Return (X, Y) of the center of cell containing provided text 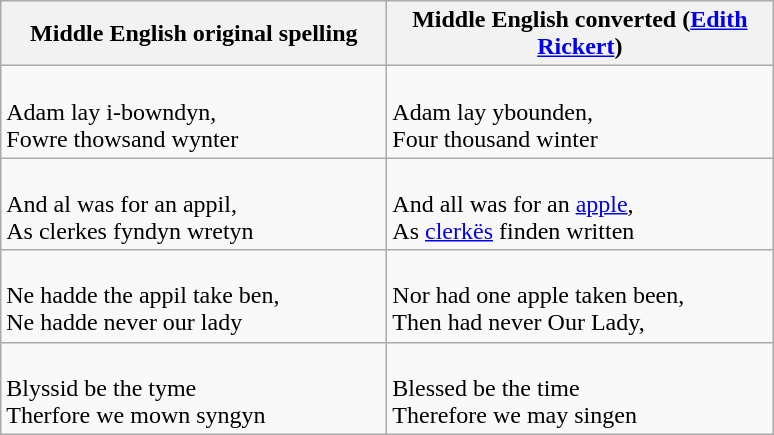
Blessed be the time Therefore we may singen (580, 388)
Middle English original spelling (194, 34)
Adam lay i-bowndyn,Fowre thowsand wynter (194, 112)
And al was for an appil,As clerkes fyndyn wretyn (194, 204)
Middle English converted (Edith Rickert) (580, 34)
Ne hadde the appil take ben,Ne hadde never our lady (194, 296)
Nor had one apple taken been,Then had never Our Lady, (580, 296)
Blyssid be the tymeTherfore we mown syngyn (194, 388)
And all was for an apple,As clerkës finden written (580, 204)
Adam lay ybounden,Four thousand winter (580, 112)
